Output the (x, y) coordinate of the center of the cell containing the given text.  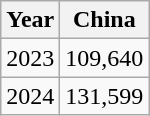
131,599 (104, 96)
2024 (30, 96)
2023 (30, 58)
109,640 (104, 58)
China (104, 20)
Year (30, 20)
